For the text-containing cell, return its midpoint in (x, y) coordinate format. 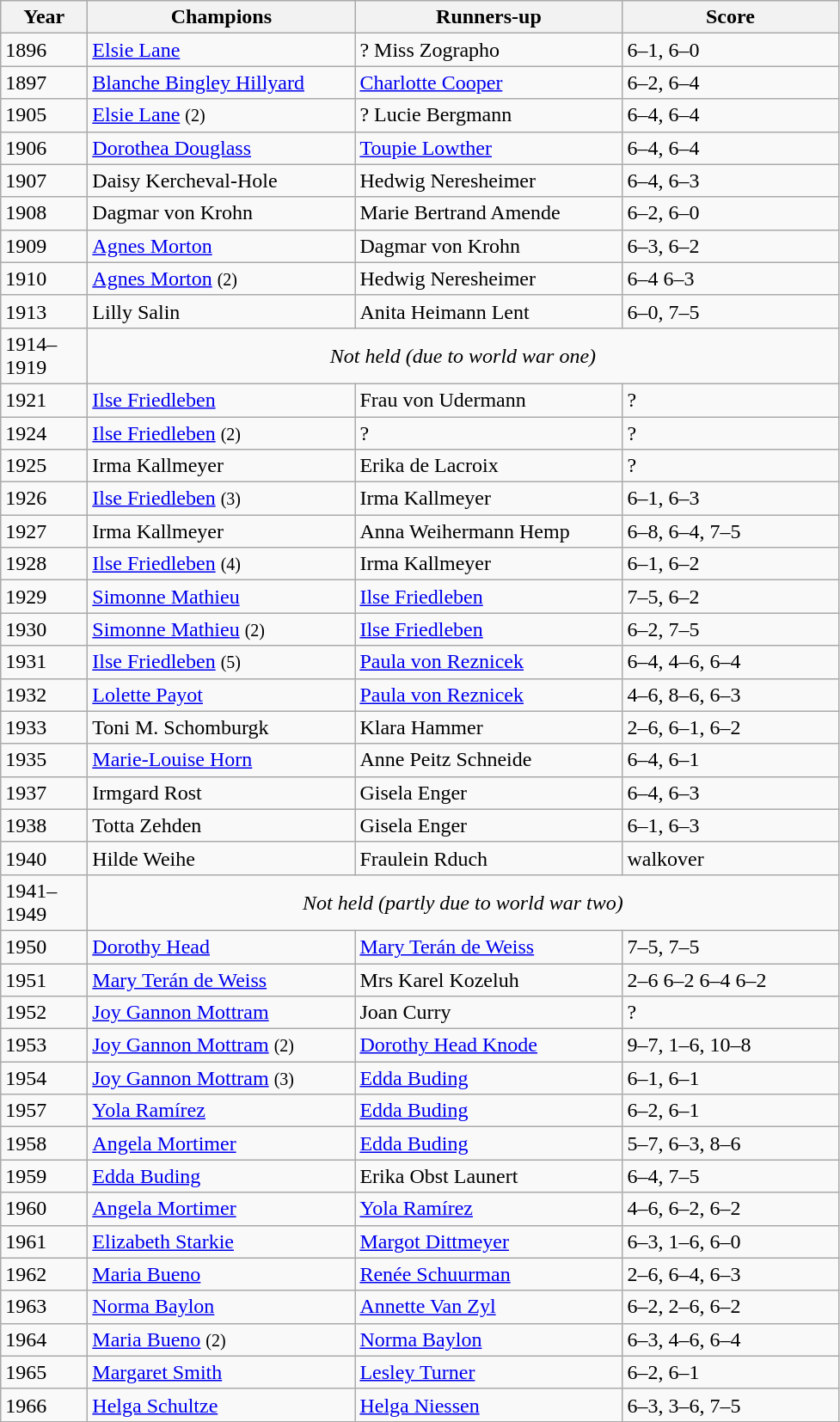
1958 (45, 1143)
Elizabeth Starkie (222, 1241)
Ilse Friedleben (3) (222, 499)
5–7, 6–3, 8–6 (731, 1143)
1929 (45, 597)
Daisy Kercheval-Hole (222, 181)
1925 (45, 466)
Anne Peitz Schneide (488, 760)
Simonne Mathieu (222, 597)
Maria Bueno (222, 1274)
1931 (45, 662)
1921 (45, 400)
walkover (731, 858)
6–3, 4–6, 6–4 (731, 1339)
Dorothy Head (222, 947)
Erika Obst Launert (488, 1176)
1930 (45, 629)
1959 (45, 1176)
6–4, 7–5 (731, 1176)
Joy Gannon Mottram (222, 1013)
Margaret Smith (222, 1372)
Agnes Morton (222, 246)
9–7, 1–6, 10–8 (731, 1045)
1896 (45, 50)
Marie-Louise Horn (222, 760)
Year (45, 17)
Joy Gannon Mottram (2) (222, 1045)
Elsie Lane (2) (222, 115)
1910 (45, 279)
Lolette Payot (222, 695)
1897 (45, 83)
1905 (45, 115)
1941–1949 (45, 903)
1938 (45, 825)
1932 (45, 695)
1966 (45, 1405)
Fraulein Rduch (488, 858)
1909 (45, 246)
Marie Bertrand Amende (488, 213)
2–6 6–2 6–4 6–2 (731, 979)
6–3, 3–6, 7–5 (731, 1405)
4–6, 8–6, 6–3 (731, 695)
1924 (45, 432)
Not held (due to world war one) (463, 356)
1908 (45, 213)
Score (731, 17)
Not held (partly due to world war two) (463, 903)
Simonne Mathieu (2) (222, 629)
1926 (45, 499)
1965 (45, 1372)
Champions (222, 17)
? Lucie Bergmann (488, 115)
1964 (45, 1339)
Irmgard Rost (222, 793)
4–6, 6–2, 6–2 (731, 1209)
Klara Hammer (488, 727)
1935 (45, 760)
6–1, 6–0 (731, 50)
1914–1919 (45, 356)
Elsie Lane (222, 50)
Totta Zehden (222, 825)
1940 (45, 858)
6–0, 7–5 (731, 311)
1933 (45, 727)
1957 (45, 1111)
1963 (45, 1307)
Maria Bueno (2) (222, 1339)
Helga Schultze (222, 1405)
1907 (45, 181)
Annette Van Zyl (488, 1307)
Joan Curry (488, 1013)
Lesley Turner (488, 1372)
1928 (45, 564)
Agnes Morton (2) (222, 279)
6–2, 6–4 (731, 83)
Blanche Bingley Hillyard (222, 83)
2–6, 6–4, 6–3 (731, 1274)
6–8, 6–4, 7–5 (731, 531)
Margot Dittmeyer (488, 1241)
Ilse Friedleben (4) (222, 564)
1962 (45, 1274)
Ilse Friedleben (2) (222, 432)
Anita Heimann Lent (488, 311)
Mrs Karel Kozeluh (488, 979)
1937 (45, 793)
Anna Weihermann Hemp (488, 531)
1951 (45, 979)
Dorothea Douglass (222, 148)
1950 (45, 947)
Erika de Lacroix (488, 466)
7–5, 6–2 (731, 597)
Renée Schuurman (488, 1274)
6–1, 6–2 (731, 564)
Lilly Salin (222, 311)
6–4 6–3 (731, 279)
Hilde Weihe (222, 858)
Ilse Friedleben (5) (222, 662)
6–2, 6–0 (731, 213)
Toupie Lowther (488, 148)
Joy Gannon Mottram (3) (222, 1078)
6–2, 7–5 (731, 629)
1927 (45, 531)
1913 (45, 311)
1952 (45, 1013)
Frau von Udermann (488, 400)
Toni M. Schomburgk (222, 727)
6–2, 2–6, 6–2 (731, 1307)
1954 (45, 1078)
1960 (45, 1209)
Dorothy Head Knode (488, 1045)
1906 (45, 148)
1953 (45, 1045)
Helga Niessen (488, 1405)
? Miss Zographo (488, 50)
6–1, 6–1 (731, 1078)
2–6, 6–1, 6–2 (731, 727)
Charlotte Cooper (488, 83)
Runners-up (488, 17)
1961 (45, 1241)
6–4, 4–6, 6–4 (731, 662)
6–4, 6–1 (731, 760)
6–3, 1–6, 6–0 (731, 1241)
6–3, 6–2 (731, 246)
7–5, 7–5 (731, 947)
